Return the (x, y) coordinate for the center point of the cell that contains the specified text.  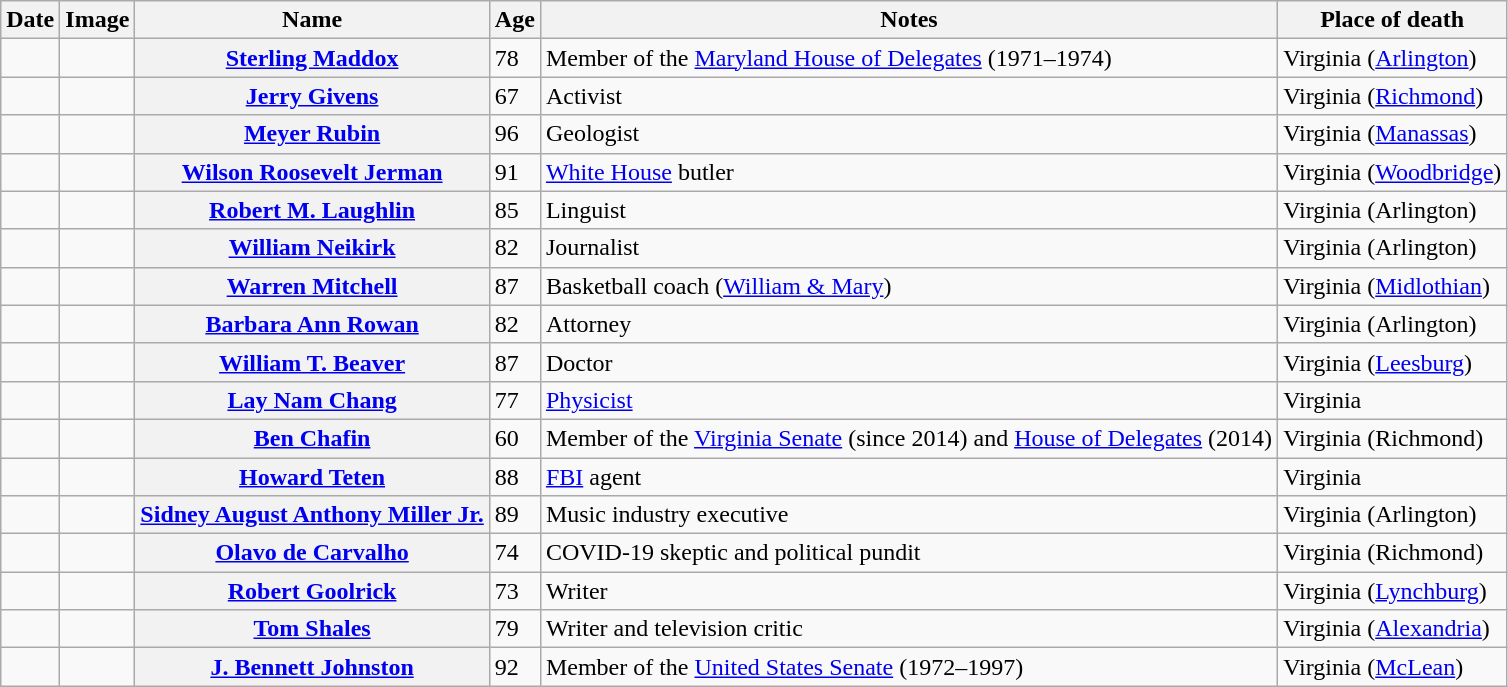
Notes (908, 20)
89 (514, 515)
77 (514, 400)
Virginia (Alexandria) (1392, 629)
79 (514, 629)
96 (514, 134)
Olavo de Carvalho (312, 553)
Robert M. Laughlin (312, 210)
Age (514, 20)
Member of the Virginia Senate (since 2014) and House of Delegates (2014) (908, 438)
88 (514, 477)
Music industry executive (908, 515)
Member of the United States Senate (1972–1997) (908, 667)
William T. Beaver (312, 362)
Ben Chafin (312, 438)
Barbara Ann Rowan (312, 324)
J. Bennett Johnston (312, 667)
Geologist (908, 134)
60 (514, 438)
Sterling Maddox (312, 58)
92 (514, 667)
85 (514, 210)
Jerry Givens (312, 96)
Virginia (McLean) (1392, 667)
FBI agent (908, 477)
Howard Teten (312, 477)
William Neikirk (312, 248)
Doctor (908, 362)
Writer (908, 591)
Tom Shales (312, 629)
74 (514, 553)
Activist (908, 96)
Member of the Maryland House of Delegates (1971–1974) (908, 58)
Basketball coach (William & Mary) (908, 286)
Linguist (908, 210)
Virginia (Manassas) (1392, 134)
Physicist (908, 400)
White House butler (908, 172)
Sidney August Anthony Miller Jr. (312, 515)
73 (514, 591)
Attorney (908, 324)
Lay Nam Chang (312, 400)
Place of death (1392, 20)
Robert Goolrick (312, 591)
Virginia (Lynchburg) (1392, 591)
67 (514, 96)
Writer and television critic (908, 629)
Virginia (Leesburg) (1392, 362)
Virginia (Woodbridge) (1392, 172)
COVID-19 skeptic and political pundit (908, 553)
Meyer Rubin (312, 134)
Wilson Roosevelt Jerman (312, 172)
Image (98, 20)
Journalist (908, 248)
91 (514, 172)
Date (30, 20)
Name (312, 20)
78 (514, 58)
Virginia (Midlothian) (1392, 286)
Warren Mitchell (312, 286)
